Detect which cell encompasses the target text, then output its [x, y] center coordinate. 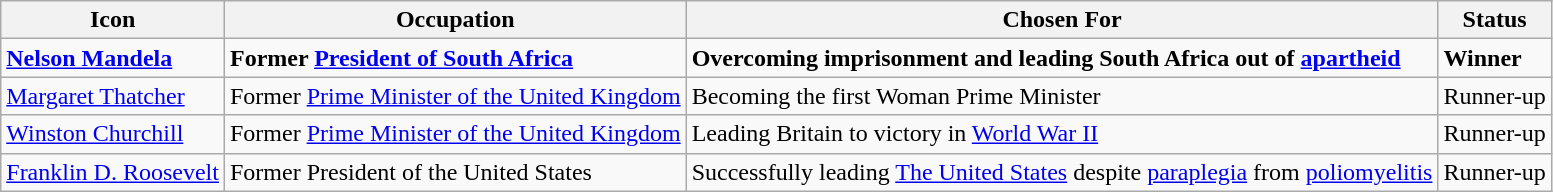
Nelson Mandela [113, 58]
Franklin D. Roosevelt [113, 172]
Chosen For [1062, 20]
Successfully leading The United States despite paraplegia from poliomyelitis [1062, 172]
Former President of the United States [455, 172]
Becoming the first Woman Prime Minister [1062, 96]
Winner [1494, 58]
Status [1494, 20]
Overcoming imprisonment and leading South Africa out of apartheid [1062, 58]
Winston Churchill [113, 134]
Former President of South Africa [455, 58]
Margaret Thatcher [113, 96]
Occupation [455, 20]
Leading Britain to victory in World War II [1062, 134]
Icon [113, 20]
